Output the (x, y) coordinate of the center of the cell containing the given text.  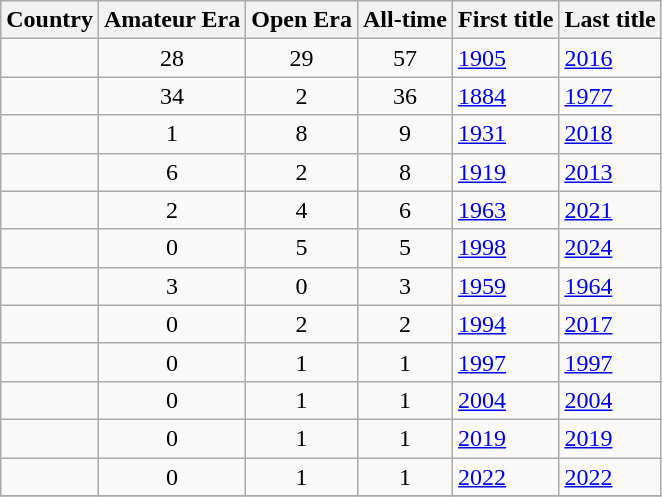
57 (404, 58)
9 (404, 134)
2024 (610, 248)
1905 (506, 58)
2013 (610, 172)
28 (172, 58)
Last title (610, 20)
1919 (506, 172)
Amateur Era (172, 20)
1931 (506, 134)
Open Era (302, 20)
2017 (610, 324)
4 (302, 210)
1994 (506, 324)
1959 (506, 286)
36 (404, 96)
2016 (610, 58)
1998 (506, 248)
Country (50, 20)
1977 (610, 96)
1884 (506, 96)
2018 (610, 134)
1964 (610, 286)
All-time (404, 20)
29 (302, 58)
First title (506, 20)
2021 (610, 210)
34 (172, 96)
1963 (506, 210)
